Locate the cell with the specified text and output its [x, y] center coordinate. 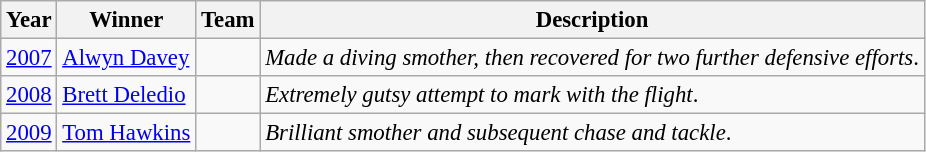
Year [29, 20]
Brett Deledio [126, 95]
2008 [29, 95]
Extremely gutsy attempt to mark with the flight. [592, 95]
Brilliant smother and subsequent chase and tackle. [592, 133]
2007 [29, 58]
Team [228, 20]
Winner [126, 20]
Description [592, 20]
Made a diving smother, then recovered for two further defensive efforts. [592, 58]
Alwyn Davey [126, 58]
Tom Hawkins [126, 133]
2009 [29, 133]
